Determine the [X, Y] coordinate at the center of the cell enclosing the given text.  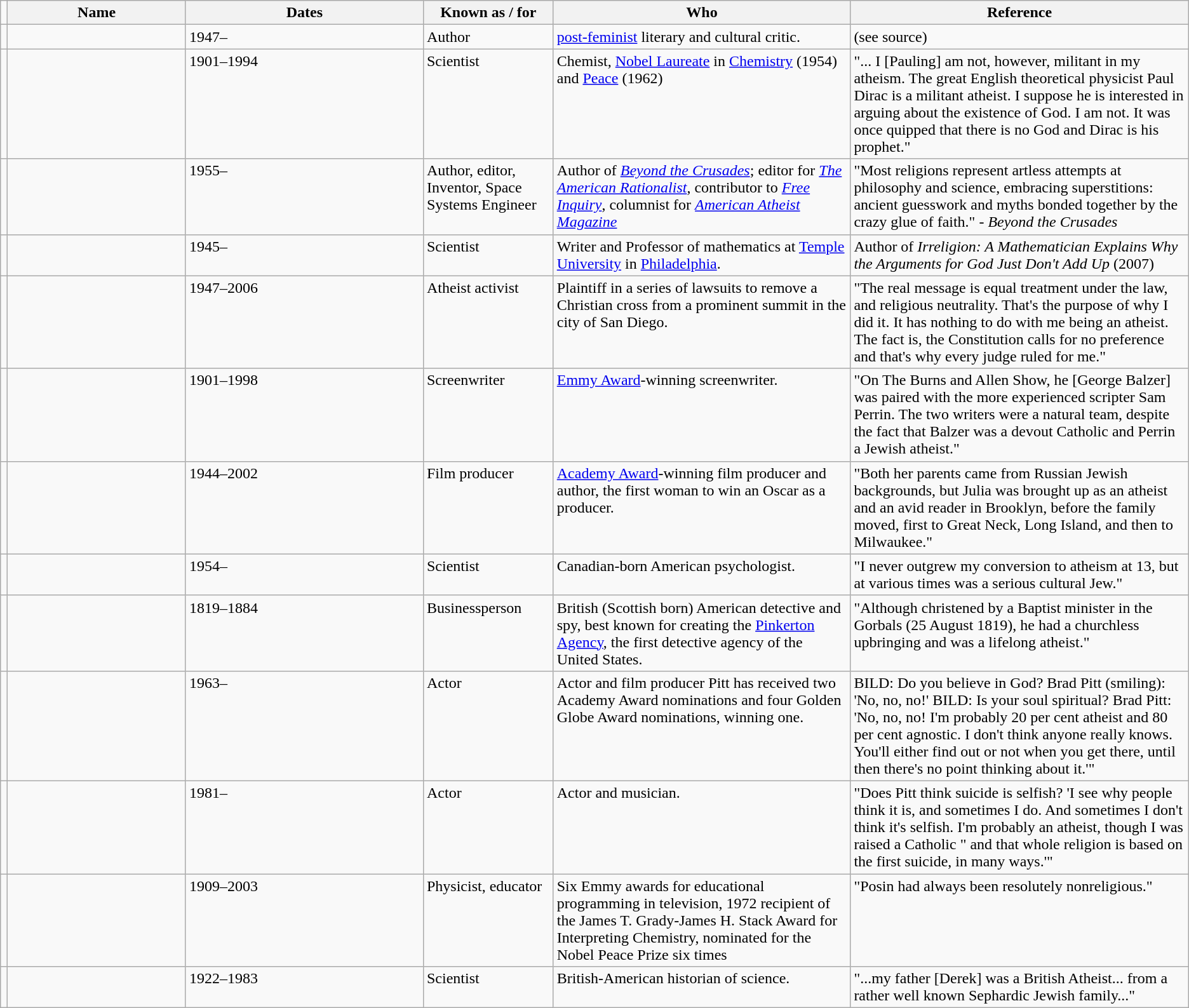
British (Scottish born) American detective and spy, best known for creating the Pinkerton Agency, the first detective agency of the United States. [702, 633]
"...my father [Derek] was a British Atheist... from a rather well known Sephardic Jewish family..." [1019, 987]
Author of Irreligion: A Mathematician Explains Why the Arguments for God Just Don't Add Up (2007) [1019, 255]
Plaintiff in a series of lawsuits to remove a Christian cross from a prominent summit in the city of San Diego. [702, 322]
Known as / for [488, 13]
1901–1994 [304, 104]
1947– [304, 37]
Screenwriter [488, 415]
Atheist activist [488, 322]
Businessperson [488, 633]
Name [97, 13]
post-feminist literary and cultural critic. [702, 37]
Physicist, educator [488, 920]
1922–1983 [304, 987]
Author [488, 37]
Actor and musician. [702, 827]
Who [702, 13]
Chemist, Nobel Laureate in Chemistry (1954) and Peace (1962) [702, 104]
Emmy Award-winning screenwriter. [702, 415]
1963– [304, 725]
Dates [304, 13]
"Posin had always been resolutely nonreligious." [1019, 920]
1819–1884 [304, 633]
Author, editor, Inventor, Space Systems Engineer [488, 197]
1909–2003 [304, 920]
1947–2006 [304, 322]
Actor and film producer Pitt has received two Academy Award nominations and four Golden Globe Award nominations, winning one. [702, 725]
Author of Beyond the Crusades; editor for The American Rationalist, contributor to Free Inquiry, columnist for American Atheist Magazine [702, 197]
1901–1998 [304, 415]
1981– [304, 827]
Film producer [488, 507]
Canadian-born American psychologist. [702, 574]
Reference [1019, 13]
Academy Award-winning film producer and author, the first woman to win an Oscar as a producer. [702, 507]
"Although christened by a Baptist minister in the Gorbals (25 August 1819), he had a churchless upbringing and was a lifelong atheist." [1019, 633]
1944–2002 [304, 507]
"I never outgrew my conversion to atheism at 13, but at various times was a serious cultural Jew." [1019, 574]
(see source) [1019, 37]
1955– [304, 197]
British-American historian of science. [702, 987]
Writer and Professor of mathematics at Temple University in Philadelphia. [702, 255]
1954– [304, 574]
1945– [304, 255]
